Locate the cell with the specified text and output its [x, y] center coordinate. 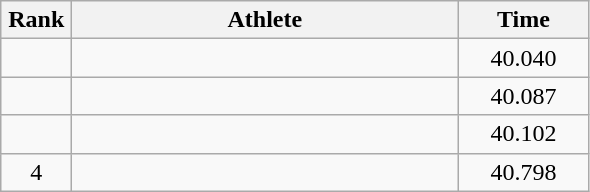
Time [524, 20]
40.102 [524, 134]
Rank [36, 20]
Athlete [265, 20]
40.087 [524, 96]
40.798 [524, 172]
40.040 [524, 58]
4 [36, 172]
